Provide the (X, Y) coordinate of the cell's center where the given text is located.  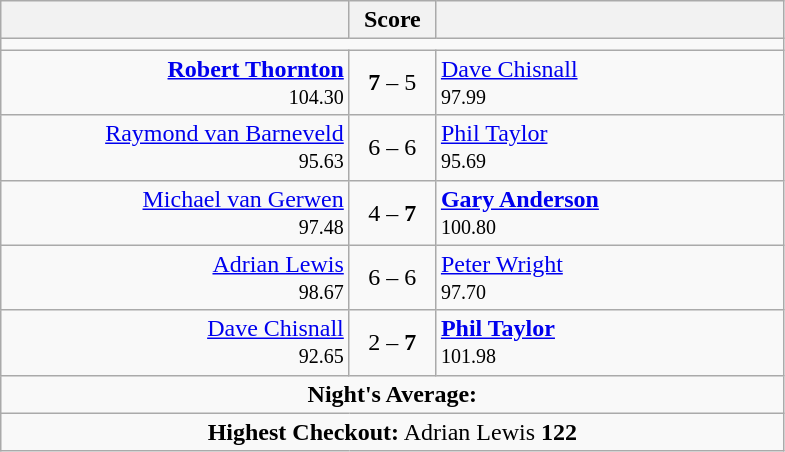
Peter Wright 97.70 (610, 278)
Dave Chisnall 97.99 (610, 82)
Phil Taylor 95.69 (610, 148)
Night's Average: (392, 394)
Highest Checkout: Adrian Lewis 122 (392, 432)
Michael van Gerwen 97.48 (176, 212)
Gary Anderson 100.80 (610, 212)
Robert Thornton 104.30 (176, 82)
Phil Taylor 101.98 (610, 342)
Dave Chisnall 92.65 (176, 342)
2 – 7 (392, 342)
4 – 7 (392, 212)
Raymond van Barneveld 95.63 (176, 148)
7 – 5 (392, 82)
Score (392, 20)
Adrian Lewis 98.67 (176, 278)
